Pinpoint the cell where the given text exists, returning its [x, y] midpoint coordinate. 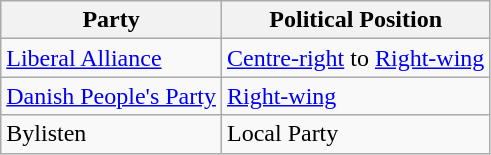
Danish People's Party [112, 96]
Party [112, 20]
Liberal Alliance [112, 58]
Right-wing [355, 96]
Political Position [355, 20]
Bylisten [112, 134]
Local Party [355, 134]
Centre-right to Right-wing [355, 58]
